Output the [x, y] coordinate of the center of the cell containing the given text.  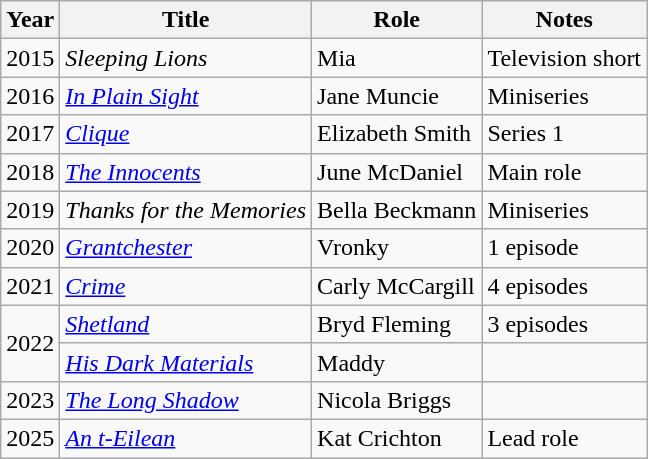
2021 [30, 286]
Year [30, 20]
Sleeping Lions [186, 58]
The Long Shadow [186, 400]
Kat Crichton [397, 438]
Series 1 [564, 134]
An t-Eilean [186, 438]
Clique [186, 134]
Crime [186, 286]
Bella Beckmann [397, 210]
In Plain Sight [186, 96]
2020 [30, 248]
2022 [30, 343]
Vronky [397, 248]
Nicola Briggs [397, 400]
June McDaniel [397, 172]
Elizabeth Smith [397, 134]
3 episodes [564, 324]
Notes [564, 20]
Bryd Fleming [397, 324]
Shetland [186, 324]
2018 [30, 172]
1 episode [564, 248]
Carly McCargill [397, 286]
4 episodes [564, 286]
Thanks for the Memories [186, 210]
Grantchester [186, 248]
Lead role [564, 438]
Maddy [397, 362]
2015 [30, 58]
Jane Muncie [397, 96]
The Innocents [186, 172]
Role [397, 20]
2016 [30, 96]
Main role [564, 172]
2023 [30, 400]
2017 [30, 134]
2025 [30, 438]
2019 [30, 210]
Television short [564, 58]
Mia [397, 58]
His Dark Materials [186, 362]
Title [186, 20]
